Pinpoint the cell where the given text exists, returning its [X, Y] midpoint coordinate. 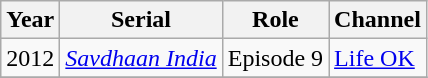
Serial [141, 20]
Year [30, 20]
Episode 9 [275, 58]
Channel [378, 20]
Role [275, 20]
2012 [30, 58]
Savdhaan India [141, 58]
Life OK [378, 58]
